Find where the given text appears and provide that cell's center as [x, y] coordinate. 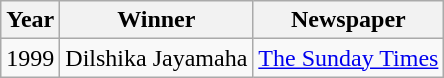
Newspaper [348, 20]
The Sunday Times [348, 58]
1999 [30, 58]
Dilshika Jayamaha [156, 58]
Year [30, 20]
Winner [156, 20]
